From the cell containing the given text, extract its center point as [X, Y] coordinate. 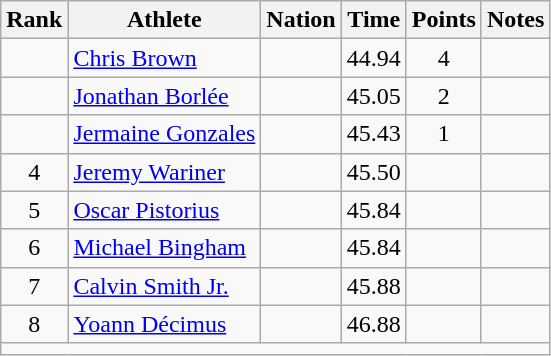
45.05 [374, 96]
45.43 [374, 134]
8 [34, 324]
Chris Brown [164, 58]
46.88 [374, 324]
Athlete [164, 20]
1 [444, 134]
Rank [34, 20]
Michael Bingham [164, 248]
Jermaine Gonzales [164, 134]
Time [374, 20]
Nation [301, 20]
45.50 [374, 172]
6 [34, 248]
Calvin Smith Jr. [164, 286]
Notes [515, 20]
2 [444, 96]
Jonathan Borlée [164, 96]
Points [444, 20]
Oscar Pistorius [164, 210]
45.88 [374, 286]
5 [34, 210]
Jeremy Wariner [164, 172]
44.94 [374, 58]
Yoann Décimus [164, 324]
7 [34, 286]
